Identify which cell holds the provided text, then report its [x, y] central coordinate. 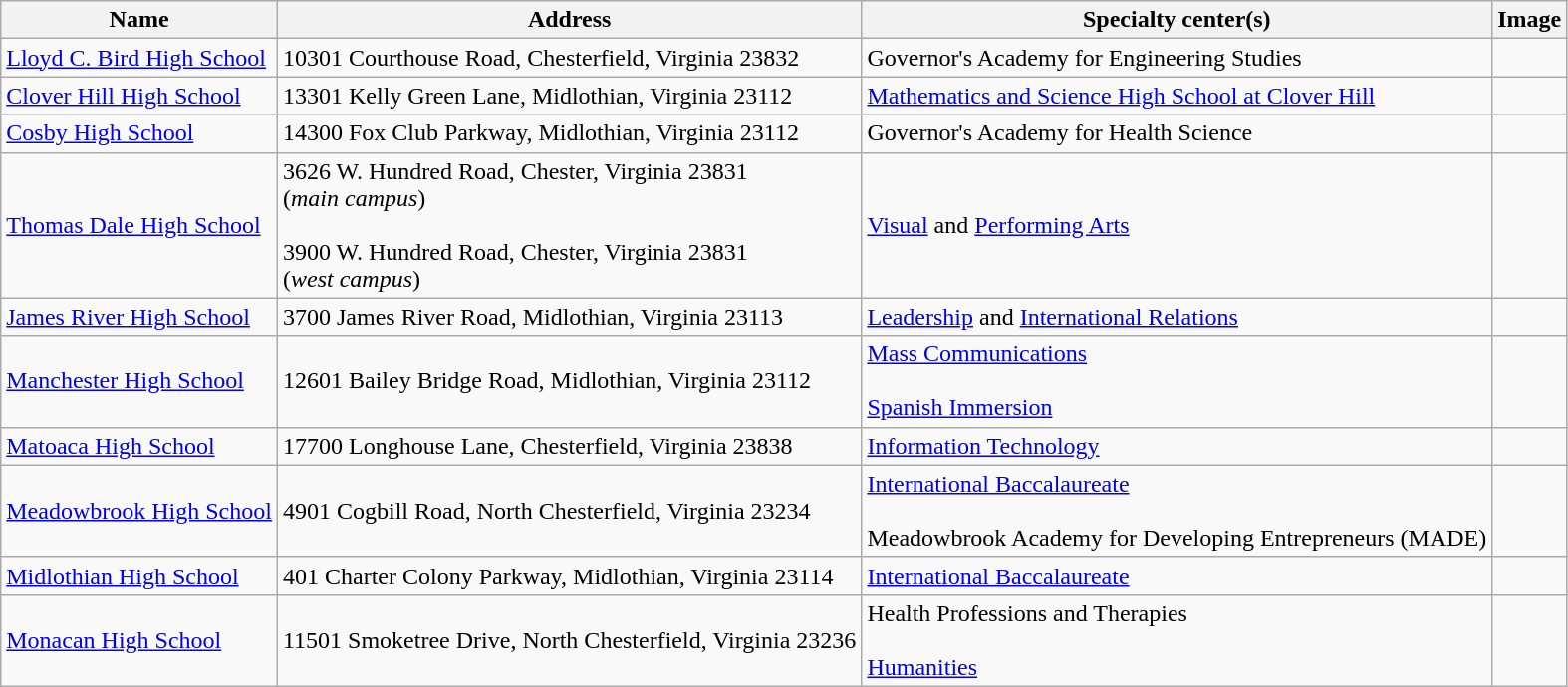
Matoaca High School [139, 446]
Mathematics and Science High School at Clover Hill [1177, 96]
Monacan High School [139, 640]
13301 Kelly Green Lane, Midlothian, Virginia 23112 [569, 96]
Specialty center(s) [1177, 20]
Health Professions and TherapiesHumanities [1177, 640]
Mass CommunicationsSpanish Immersion [1177, 381]
Meadowbrook High School [139, 511]
11501 Smoketree Drive, North Chesterfield, Virginia 23236 [569, 640]
James River High School [139, 317]
Lloyd C. Bird High School [139, 58]
Clover Hill High School [139, 96]
Governor's Academy for Engineering Studies [1177, 58]
Visual and Performing Arts [1177, 225]
3626 W. Hundred Road, Chester, Virginia 23831(main campus)3900 W. Hundred Road, Chester, Virginia 23831(west campus) [569, 225]
Thomas Dale High School [139, 225]
10301 Courthouse Road, Chesterfield, Virginia 23832 [569, 58]
12601 Bailey Bridge Road, Midlothian, Virginia 23112 [569, 381]
International Baccalaureate [1177, 575]
4901 Cogbill Road, North Chesterfield, Virginia 23234 [569, 511]
Governor's Academy for Health Science [1177, 133]
401 Charter Colony Parkway, Midlothian, Virginia 23114 [569, 575]
17700 Longhouse Lane, Chesterfield, Virginia 23838 [569, 446]
3700 James River Road, Midlothian, Virginia 23113 [569, 317]
14300 Fox Club Parkway, Midlothian, Virginia 23112 [569, 133]
Name [139, 20]
Address [569, 20]
Information Technology [1177, 446]
International BaccalaureateMeadowbrook Academy for Developing Entrepreneurs (MADE) [1177, 511]
Midlothian High School [139, 575]
Cosby High School [139, 133]
Image [1530, 20]
Manchester High School [139, 381]
Leadership and International Relations [1177, 317]
